Search for the cell housing the specified text and yield its (x, y) center coordinate. 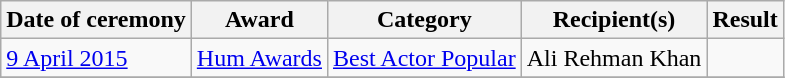
Recipient(s) (614, 20)
Hum Awards (259, 58)
Result (745, 20)
Ali Rehman Khan (614, 58)
Best Actor Popular (424, 58)
Category (424, 20)
Date of ceremony (96, 20)
Award (259, 20)
9 April 2015 (96, 58)
